Find where the given text appears and provide that cell's center as [x, y] coordinate. 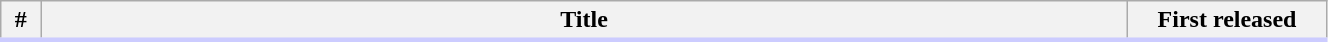
Title [584, 21]
First released [1228, 21]
# [21, 21]
